Extract the [x, y] coordinate from the center of the cell holding the provided text.  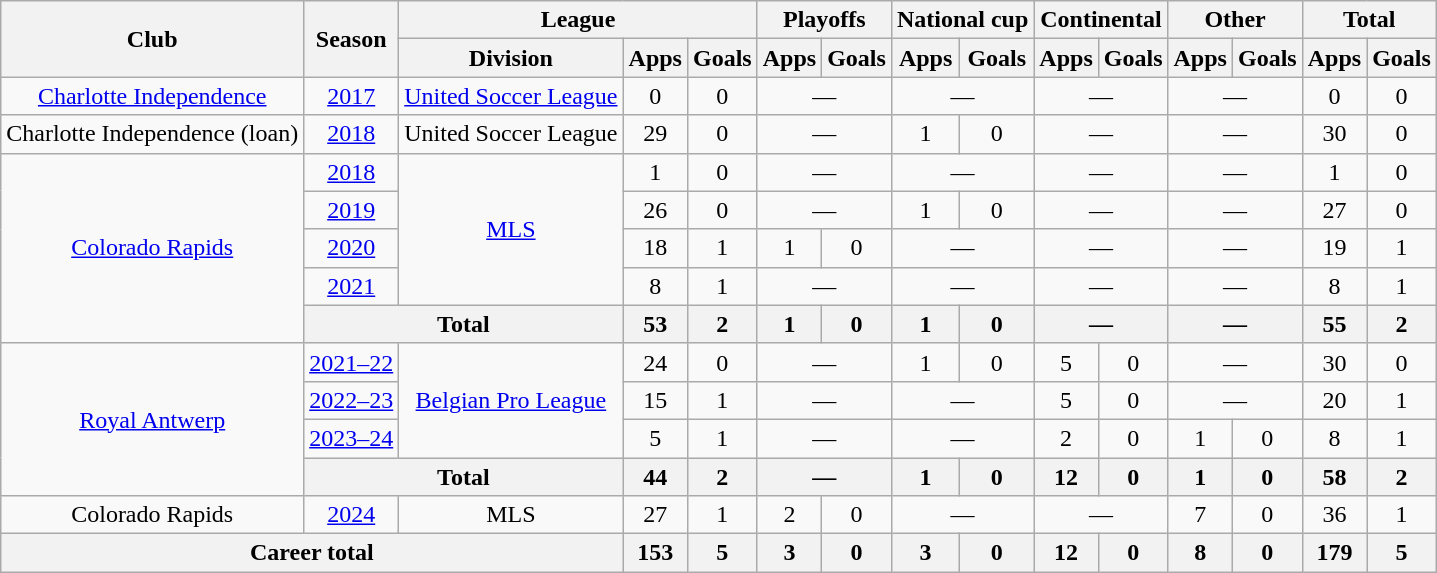
Playoffs [824, 20]
Charlotte Independence (loan) [152, 134]
Career total [312, 553]
Continental [1101, 20]
53 [655, 324]
Royal Antwerp [152, 419]
20 [1334, 400]
15 [655, 400]
Charlotte Independence [152, 96]
36 [1334, 515]
18 [655, 248]
153 [655, 553]
Club [152, 39]
2020 [352, 248]
2017 [352, 96]
44 [655, 477]
179 [1334, 553]
55 [1334, 324]
2021 [352, 286]
29 [655, 134]
19 [1334, 248]
2022–23 [352, 400]
24 [655, 362]
26 [655, 210]
National cup [962, 20]
2023–24 [352, 438]
2021–22 [352, 362]
58 [1334, 477]
7 [1200, 515]
League [578, 20]
Season [352, 39]
2024 [352, 515]
2019 [352, 210]
Other [1235, 20]
Belgian Pro League [511, 400]
Division [511, 58]
